Search for the cell housing the specified text and yield its (X, Y) center coordinate. 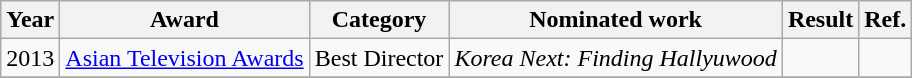
Result (820, 20)
Nominated work (616, 20)
Best Director (379, 58)
Korea Next: Finding Hallyuwood (616, 58)
Ref. (886, 20)
Year (30, 20)
Award (184, 20)
Category (379, 20)
2013 (30, 58)
Asian Television Awards (184, 58)
